Identify which cell holds the provided text, then report its (x, y) central coordinate. 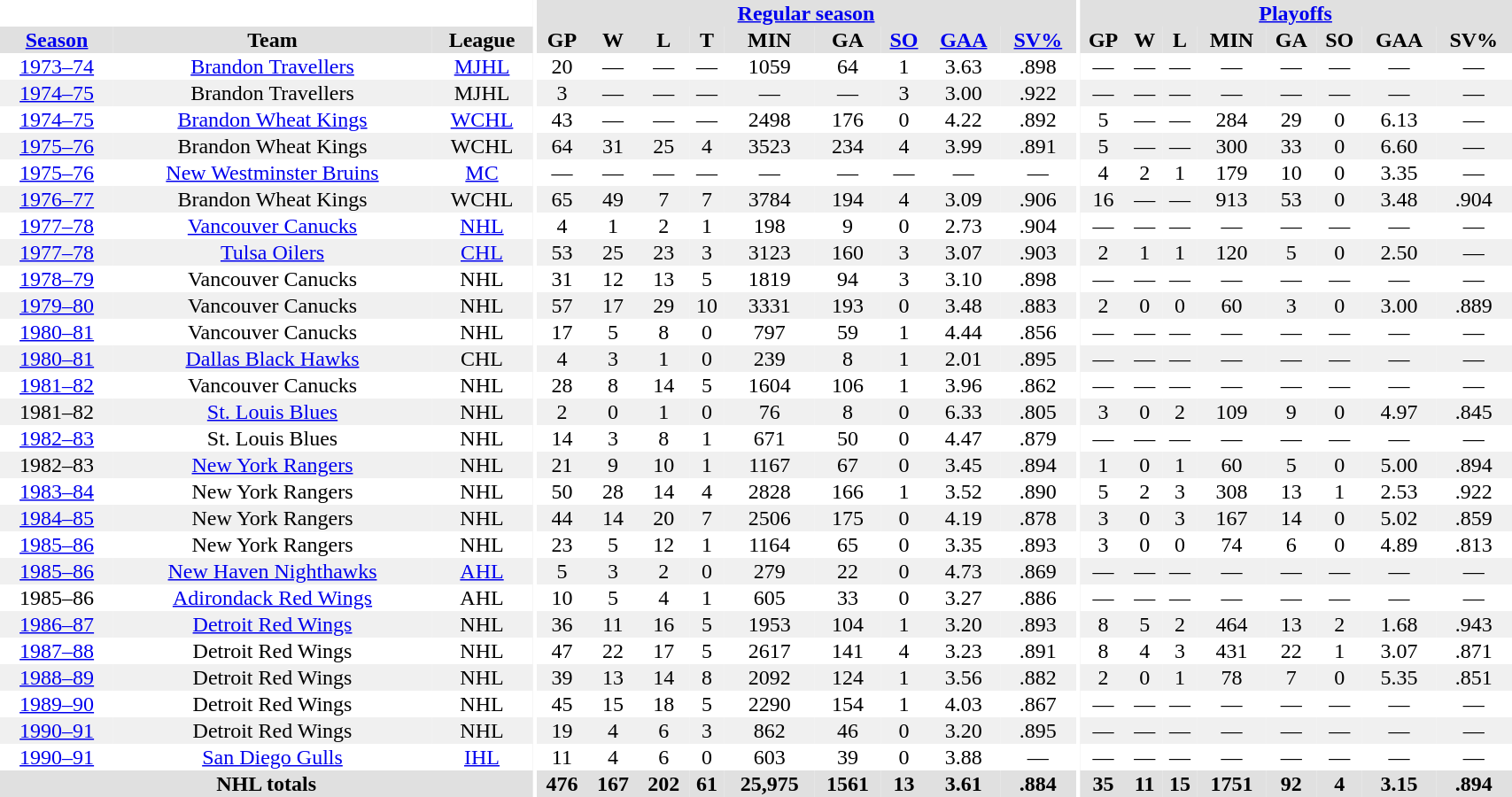
Dallas Black Hawks (273, 359)
.883 (1038, 306)
106 (849, 385)
2290 (770, 704)
6.13 (1400, 120)
San Diego Gulls (273, 757)
.884 (1038, 784)
3.56 (964, 677)
Team (273, 40)
3331 (770, 306)
1953 (770, 624)
.903 (1038, 252)
.886 (1038, 598)
1979–80 (57, 306)
4.89 (1400, 545)
5.00 (1400, 465)
T (707, 40)
104 (849, 624)
Tulsa Oilers (273, 252)
279 (770, 571)
.882 (1038, 677)
3.99 (964, 146)
.879 (1038, 438)
4.03 (964, 704)
61 (707, 784)
476 (562, 784)
1561 (849, 784)
2.50 (1400, 252)
.856 (1038, 332)
.889 (1474, 306)
179 (1231, 173)
.862 (1038, 385)
2.73 (964, 226)
3123 (770, 252)
3.45 (964, 465)
36 (562, 624)
2828 (770, 491)
671 (770, 438)
Playoffs (1296, 13)
1984–85 (57, 518)
2498 (770, 120)
1751 (1231, 784)
.869 (1038, 571)
1819 (770, 279)
239 (770, 359)
2617 (770, 651)
92 (1291, 784)
.878 (1038, 518)
78 (1231, 677)
Regular season (806, 13)
1989–90 (57, 704)
47 (562, 651)
Adirondack Red Wings (273, 598)
308 (1231, 491)
1.68 (1400, 624)
1973–74 (57, 66)
.859 (1474, 518)
124 (849, 677)
4.19 (964, 518)
198 (770, 226)
1976–77 (57, 199)
3.23 (964, 651)
4.44 (964, 332)
.906 (1038, 199)
1987–88 (57, 651)
1983–84 (57, 491)
6.60 (1400, 146)
797 (770, 332)
59 (849, 332)
862 (770, 731)
913 (1231, 199)
1604 (770, 385)
193 (849, 306)
3.63 (964, 66)
25,975 (770, 784)
2.01 (964, 359)
94 (849, 279)
4.22 (964, 120)
3.52 (964, 491)
49 (613, 199)
284 (1231, 120)
603 (770, 757)
.845 (1474, 412)
154 (849, 704)
.805 (1038, 412)
1164 (770, 545)
160 (849, 252)
175 (849, 518)
1978–79 (57, 279)
.851 (1474, 677)
120 (1231, 252)
5.02 (1400, 518)
3.27 (964, 598)
76 (770, 412)
.943 (1474, 624)
MC (482, 173)
3784 (770, 199)
1167 (770, 465)
1986–87 (57, 624)
4.47 (964, 438)
6.33 (964, 412)
45 (562, 704)
Season (57, 40)
4.97 (1400, 412)
109 (1231, 412)
43 (562, 120)
4.73 (964, 571)
605 (770, 598)
1059 (770, 66)
464 (1231, 624)
176 (849, 120)
1988–89 (57, 677)
.871 (1474, 651)
3523 (770, 146)
300 (1231, 146)
166 (849, 491)
21 (562, 465)
3.09 (964, 199)
3.15 (1400, 784)
.890 (1038, 491)
57 (562, 306)
2506 (770, 518)
46 (849, 731)
194 (849, 199)
67 (849, 465)
.867 (1038, 704)
2092 (770, 677)
League (482, 40)
234 (849, 146)
18 (664, 704)
35 (1104, 784)
2.53 (1400, 491)
.813 (1474, 545)
44 (562, 518)
NHL totals (266, 784)
431 (1231, 651)
141 (849, 651)
3.61 (964, 784)
19 (562, 731)
3.88 (964, 757)
3.96 (964, 385)
New Haven Nighthawks (273, 571)
.892 (1038, 120)
74 (1231, 545)
3.10 (964, 279)
New Westminster Bruins (273, 173)
5.35 (1400, 677)
202 (664, 784)
IHL (482, 757)
